Return the (x, y) coordinate for the center point of the cell that contains the specified text.  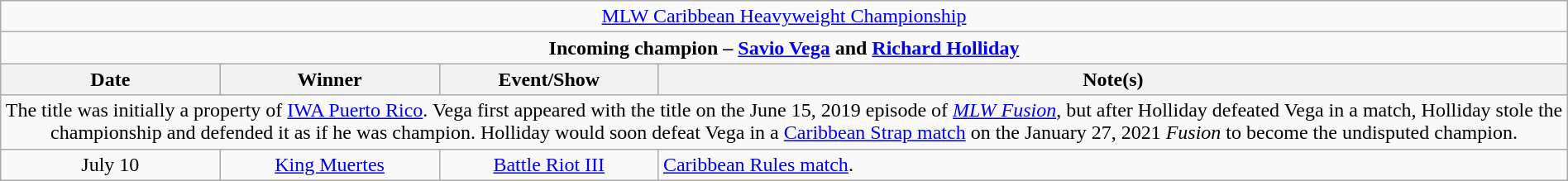
MLW Caribbean Heavyweight Championship (784, 17)
Date (111, 79)
Winner (329, 79)
Note(s) (1113, 79)
Event/Show (549, 79)
Battle Riot III (549, 164)
King Muertes (329, 164)
Incoming champion – Savio Vega and Richard Holliday (784, 48)
Caribbean Rules match. (1113, 164)
July 10 (111, 164)
